Capture the cell that displays the provided text and extract its [x, y] central coordinate. 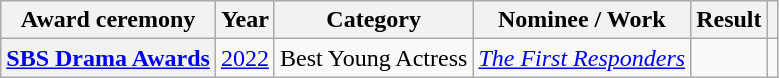
Year [244, 20]
Result [729, 20]
Award ceremony [108, 20]
Best Young Actress [373, 58]
2022 [244, 58]
Nominee / Work [582, 20]
The First Responders [582, 58]
Category [373, 20]
SBS Drama Awards [108, 58]
